From the cell containing the given text, extract its center point as [X, Y] coordinate. 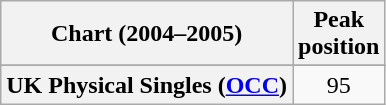
UK Physical Singles (OCC) [147, 85]
Peakposition [338, 34]
95 [338, 85]
Chart (2004–2005) [147, 34]
